Capture the cell that displays the provided text and extract its (x, y) central coordinate. 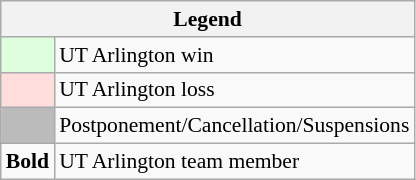
UT Arlington team member (234, 162)
Legend (208, 19)
Postponement/Cancellation/Suspensions (234, 126)
UT Arlington win (234, 55)
UT Arlington loss (234, 90)
Bold (28, 162)
